For the text-containing cell, return its midpoint in [x, y] coordinate format. 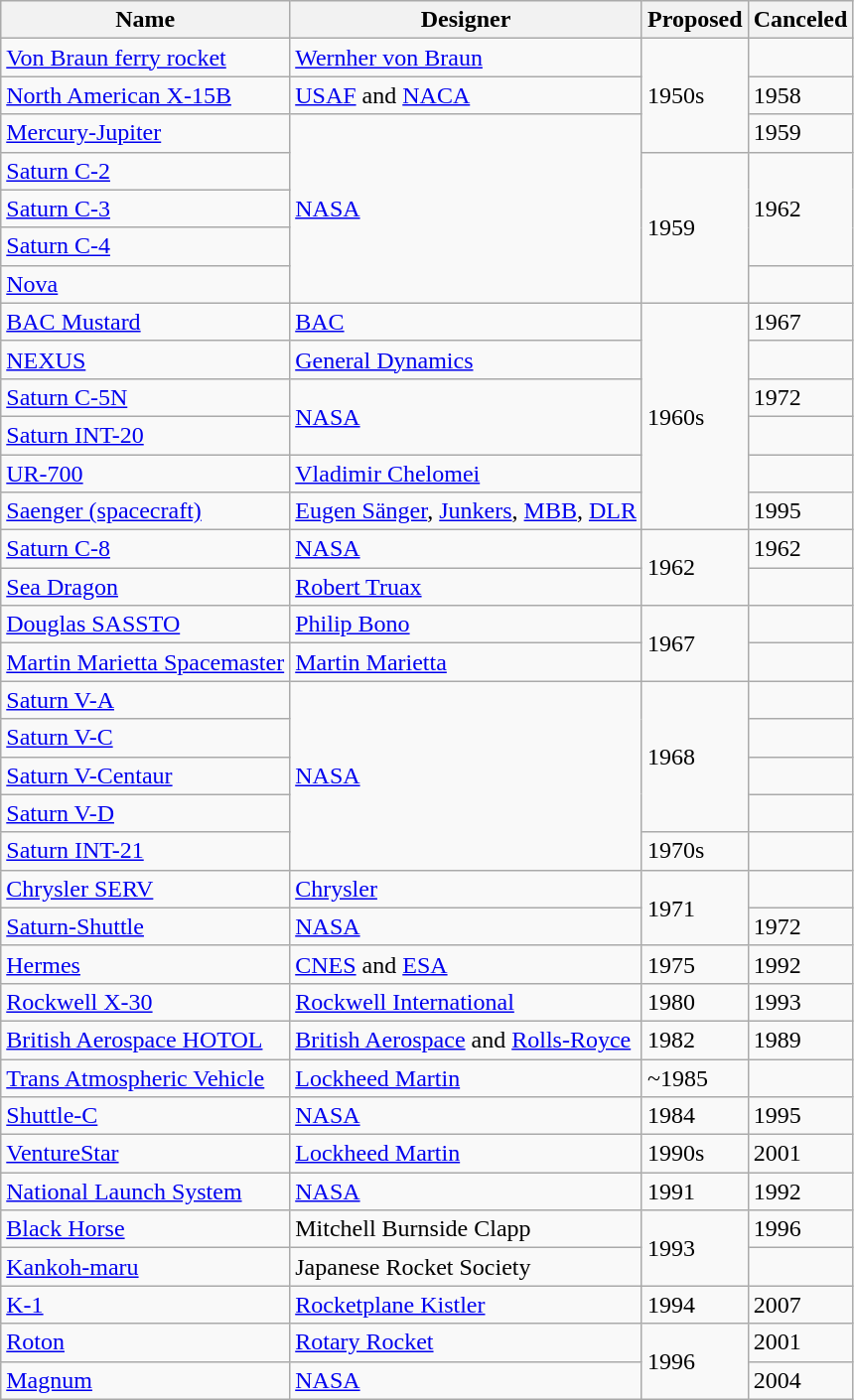
Name [145, 20]
Saturn V-D [145, 813]
1990s [695, 1154]
1971 [695, 908]
Robert Truax [467, 587]
Mitchell Burnside Clapp [467, 1229]
1975 [695, 964]
General Dynamics [467, 359]
Sea Dragon [145, 587]
Hermes [145, 964]
K-1 [145, 1305]
Vladimir Chelomei [467, 474]
1989 [800, 1040]
Rotary Rocket [467, 1342]
Rockwell X-30 [145, 1002]
1984 [695, 1116]
Eugen Sänger, Junkers, MBB, DLR [467, 511]
Saturn C-2 [145, 171]
2007 [800, 1305]
Designer [467, 20]
USAF and NACA [467, 95]
Magnum [145, 1380]
Rocketplane Kistler [467, 1305]
VentureStar [145, 1154]
British Aerospace HOTOL [145, 1040]
Martin Marietta [467, 662]
Roton [145, 1342]
~1985 [695, 1077]
Saturn V-Centaur [145, 775]
1980 [695, 1002]
Mercury-Jupiter [145, 133]
Trans Atmospheric Vehicle [145, 1077]
National Launch System [145, 1191]
Chrysler [467, 889]
1970s [695, 851]
1994 [695, 1305]
1950s [695, 95]
Saturn INT-21 [145, 851]
CNES and ESA [467, 964]
Martin Marietta Spacemaster [145, 662]
Canceled [800, 20]
1982 [695, 1040]
Philip Bono [467, 625]
BAC Mustard [145, 322]
1991 [695, 1191]
Chrysler SERV [145, 889]
Japanese Rocket Society [467, 1267]
NEXUS [145, 359]
BAC [467, 322]
Saturn INT-20 [145, 435]
Saturn V-C [145, 738]
Shuttle-C [145, 1116]
Douglas SASSTO [145, 625]
1958 [800, 95]
Kankoh-maru [145, 1267]
Saturn C-8 [145, 549]
Rockwell International [467, 1002]
Black Horse [145, 1229]
UR-700 [145, 474]
Saturn-Shuttle [145, 926]
Saturn C-4 [145, 246]
British Aerospace and Rolls-Royce [467, 1040]
Proposed [695, 20]
Saturn C-5N [145, 397]
Saturn V-A [145, 700]
1960s [695, 416]
Nova [145, 284]
Von Braun ferry rocket [145, 58]
Saenger (spacecraft) [145, 511]
North American X-15B [145, 95]
1968 [695, 757]
Saturn C-3 [145, 209]
2004 [800, 1380]
Wernher von Braun [467, 58]
